Pinpoint the cell where the given text exists, returning its (X, Y) midpoint coordinate. 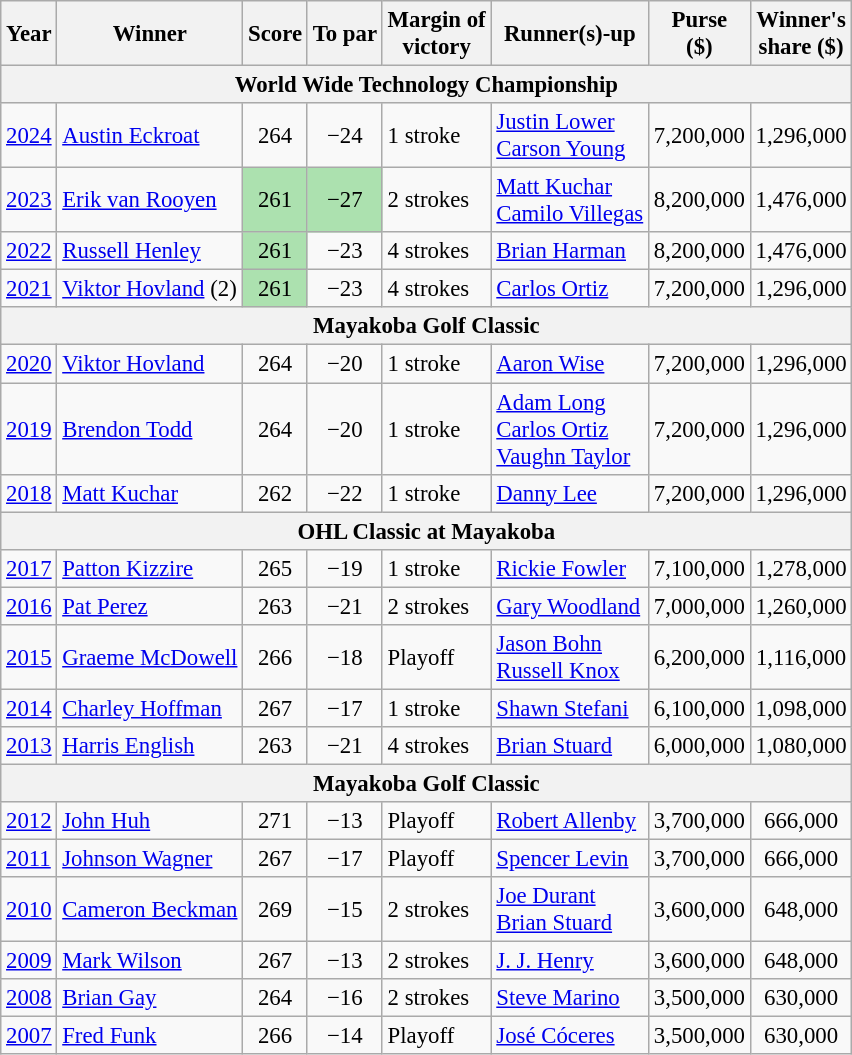
2019 (29, 429)
J. J. Henry (570, 961)
To par (344, 34)
Patton Kizzire (150, 568)
2008 (29, 998)
Spencer Levin (570, 859)
Erik van Rooyen (150, 200)
World Wide Technology Championship (426, 85)
Brian Stuard (570, 746)
−14 (344, 1036)
Russell Henley (150, 251)
Charley Hoffman (150, 708)
2011 (29, 859)
Winner (150, 34)
2024 (29, 136)
262 (276, 493)
Rickie Fowler (570, 568)
Justin Lower Carson Young (570, 136)
Year (29, 34)
1,116,000 (801, 658)
Matt Kuchar (150, 493)
1,080,000 (801, 746)
Viktor Hovland (150, 364)
Danny Lee (570, 493)
Robert Allenby (570, 821)
2022 (29, 251)
2007 (29, 1036)
−19 (344, 568)
2015 (29, 658)
Steve Marino (570, 998)
6,100,000 (700, 708)
265 (276, 568)
Brian Gay (150, 998)
Cameron Beckman (150, 910)
2013 (29, 746)
Winner'sshare ($) (801, 34)
OHL Classic at Mayakoba (426, 531)
−16 (344, 998)
1,260,000 (801, 606)
Carlos Ortiz (570, 289)
2017 (29, 568)
7,100,000 (700, 568)
Matt Kuchar Camilo Villegas (570, 200)
Joe Durant Brian Stuard (570, 910)
−15 (344, 910)
2010 (29, 910)
1,278,000 (801, 568)
Brian Harman (570, 251)
Jason Bohn Russell Knox (570, 658)
6,000,000 (700, 746)
−24 (344, 136)
Adam Long Carlos Ortiz Vaughn Taylor (570, 429)
−22 (344, 493)
2016 (29, 606)
Margin ofvictory (436, 34)
2020 (29, 364)
Fred Funk (150, 1036)
2009 (29, 961)
−18 (344, 658)
Runner(s)-up (570, 34)
269 (276, 910)
Pat Perez (150, 606)
Mark Wilson (150, 961)
Purse($) (700, 34)
Brendon Todd (150, 429)
Viktor Hovland (2) (150, 289)
Aaron Wise (570, 364)
2023 (29, 200)
Score (276, 34)
2012 (29, 821)
−27 (344, 200)
Harris English (150, 746)
7,000,000 (700, 606)
José Cóceres (570, 1036)
2018 (29, 493)
Austin Eckroat (150, 136)
2021 (29, 289)
John Huh (150, 821)
Graeme McDowell (150, 658)
2014 (29, 708)
Gary Woodland (570, 606)
1,098,000 (801, 708)
Johnson Wagner (150, 859)
Shawn Stefani (570, 708)
6,200,000 (700, 658)
271 (276, 821)
